Locate the cell with the specified text and output its [X, Y] center coordinate. 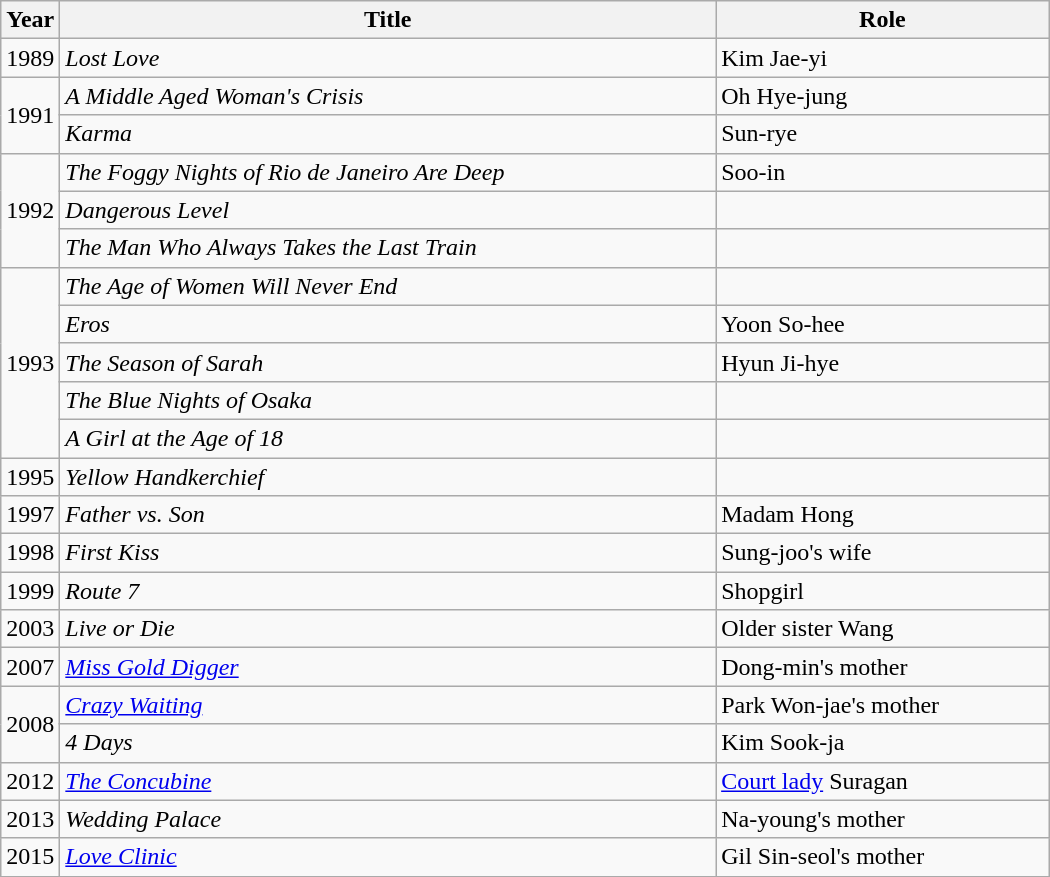
Sun-rye [883, 134]
1997 [30, 515]
1995 [30, 477]
A Middle Aged Woman's Crisis [388, 96]
Miss Gold Digger [388, 667]
2007 [30, 667]
Year [30, 20]
Dong-min's mother [883, 667]
The Blue Nights of Osaka [388, 400]
Love Clinic [388, 857]
Crazy Waiting [388, 705]
Kim Jae-yi [883, 58]
A Girl at the Age of 18 [388, 438]
2013 [30, 819]
Role [883, 20]
Soo-in [883, 172]
Father vs. Son [388, 515]
1989 [30, 58]
2008 [30, 724]
Dangerous Level [388, 210]
Oh Hye-jung [883, 96]
2015 [30, 857]
1992 [30, 210]
4 Days [388, 743]
Kim Sook-ja [883, 743]
Older sister Wang [883, 629]
2012 [30, 781]
1991 [30, 115]
Sung-joo's wife [883, 553]
Na-young's mother [883, 819]
Gil Sin-seol's mother [883, 857]
Karma [388, 134]
Court lady Suragan [883, 781]
1993 [30, 362]
Madam Hong [883, 515]
Yoon So-hee [883, 324]
Lost Love [388, 58]
Park Won-jae's mother [883, 705]
The Age of Women Will Never End [388, 286]
Wedding Palace [388, 819]
Title [388, 20]
Hyun Ji-hye [883, 362]
The Season of Sarah [388, 362]
Live or Die [388, 629]
Route 7 [388, 591]
The Foggy Nights of Rio de Janeiro Are Deep [388, 172]
1999 [30, 591]
1998 [30, 553]
Eros [388, 324]
Shopgirl [883, 591]
The Man Who Always Takes the Last Train [388, 248]
Yellow Handkerchief [388, 477]
2003 [30, 629]
The Concubine [388, 781]
First Kiss [388, 553]
